Identify which cell holds the provided text, then report its [X, Y] central coordinate. 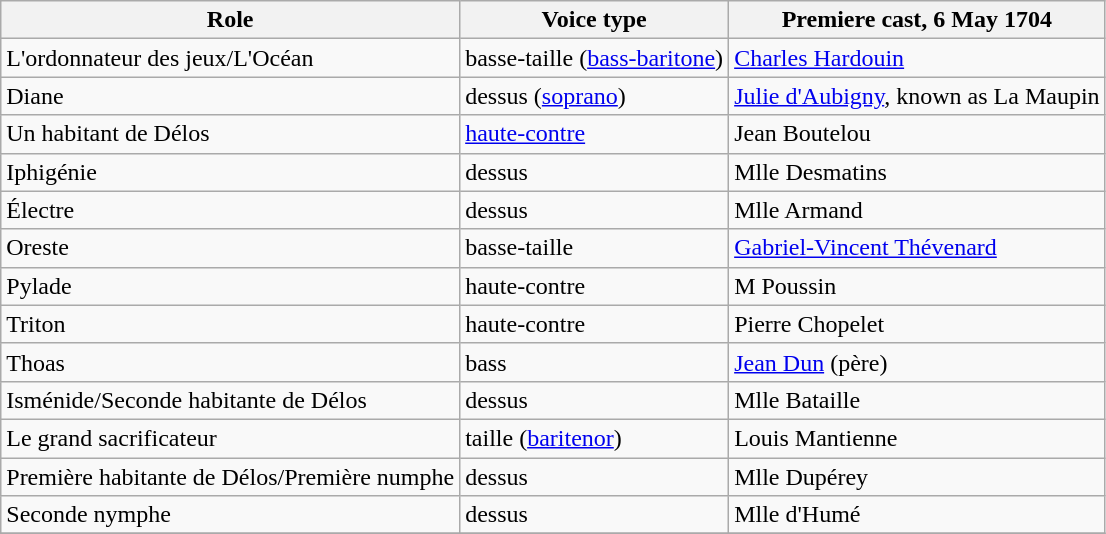
dessus (soprano) [594, 96]
L'ordonnateur des jeux/L'Océan [230, 58]
taille (baritenor) [594, 438]
Électre [230, 210]
Jean Boutelou [917, 134]
bass [594, 362]
basse-taille (bass-baritone) [594, 58]
Louis Mantienne [917, 438]
Pierre Chopelet [917, 324]
Jean Dun (père) [917, 362]
Charles Hardouin [917, 58]
Voice type [594, 20]
Iphigénie [230, 172]
Mlle d'Humé [917, 515]
Julie d'Aubigny, known as La Maupin [917, 96]
M Poussin [917, 286]
Mlle Desmatins [917, 172]
Role [230, 20]
Triton [230, 324]
Mlle Armand [917, 210]
Mlle Bataille [917, 400]
Seconde nymphe [230, 515]
Isménide/Seconde habitante de Délos [230, 400]
Première habitante de Délos/Première numphe [230, 477]
Oreste [230, 248]
Le grand sacrificateur [230, 438]
Gabriel-Vincent Thévenard [917, 248]
Un habitant de Délos [230, 134]
Diane [230, 96]
basse-taille [594, 248]
Thoas [230, 362]
Premiere cast, 6 May 1704 [917, 20]
Pylade [230, 286]
Mlle Dupérey [917, 477]
